Provide the [X, Y] coordinate of the cell's center where the given text is located.  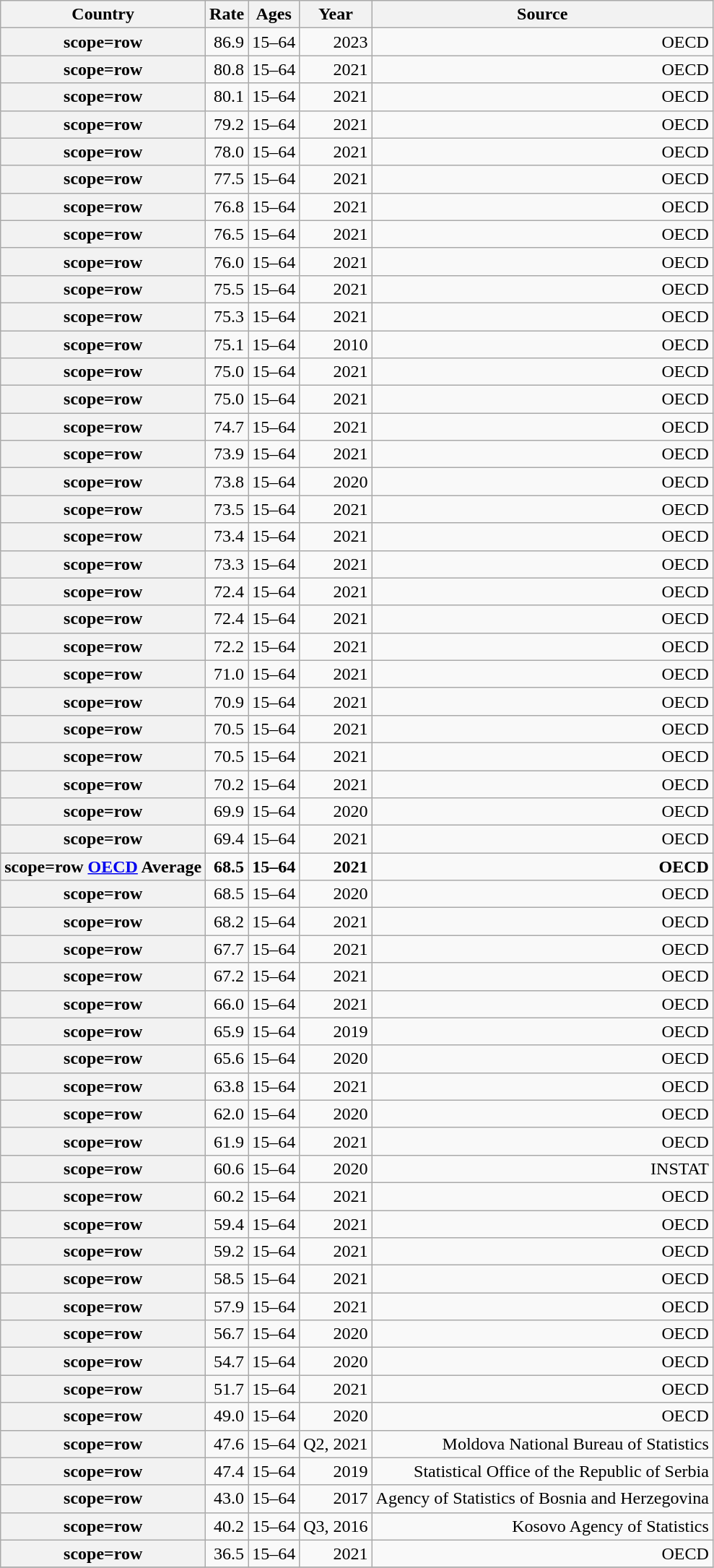
70.2 [227, 784]
76.0 [227, 261]
75.3 [227, 316]
86.9 [227, 42]
73.4 [227, 537]
73.8 [227, 482]
56.7 [227, 1334]
71.0 [227, 674]
62.0 [227, 1114]
Year [336, 14]
scope=row OECD Average [103, 867]
76.5 [227, 234]
Q3, 2016 [336, 1526]
65.6 [227, 1059]
2017 [336, 1499]
54.7 [227, 1361]
79.2 [227, 124]
43.0 [227, 1499]
66.0 [227, 1004]
49.0 [227, 1416]
Rate [227, 14]
INSTAT [542, 1169]
69.9 [227, 812]
70.9 [227, 701]
73.9 [227, 454]
69.4 [227, 839]
Kosovo Agency of Statistics [542, 1526]
74.7 [227, 427]
72.2 [227, 646]
75.1 [227, 345]
2023 [336, 42]
Ages [274, 14]
80.1 [227, 97]
65.9 [227, 1031]
47.4 [227, 1471]
59.2 [227, 1252]
78.0 [227, 152]
47.6 [227, 1444]
2010 [336, 345]
75.5 [227, 289]
67.7 [227, 949]
40.2 [227, 1526]
73.5 [227, 509]
51.7 [227, 1389]
76.8 [227, 207]
Statistical Office of the Republic of Serbia [542, 1471]
67.2 [227, 976]
Q2, 2021 [336, 1444]
58.5 [227, 1279]
36.5 [227, 1554]
Agency of Statistics of Bosnia and Herzegovina [542, 1499]
73.3 [227, 564]
59.4 [227, 1224]
63.8 [227, 1086]
60.2 [227, 1196]
Source [542, 14]
57.9 [227, 1307]
77.5 [227, 179]
Moldova National Bureau of Statistics [542, 1444]
80.8 [227, 69]
Country [103, 14]
68.2 [227, 922]
61.9 [227, 1141]
60.6 [227, 1169]
